Find where the given text appears and provide that cell's center as (X, Y) coordinate. 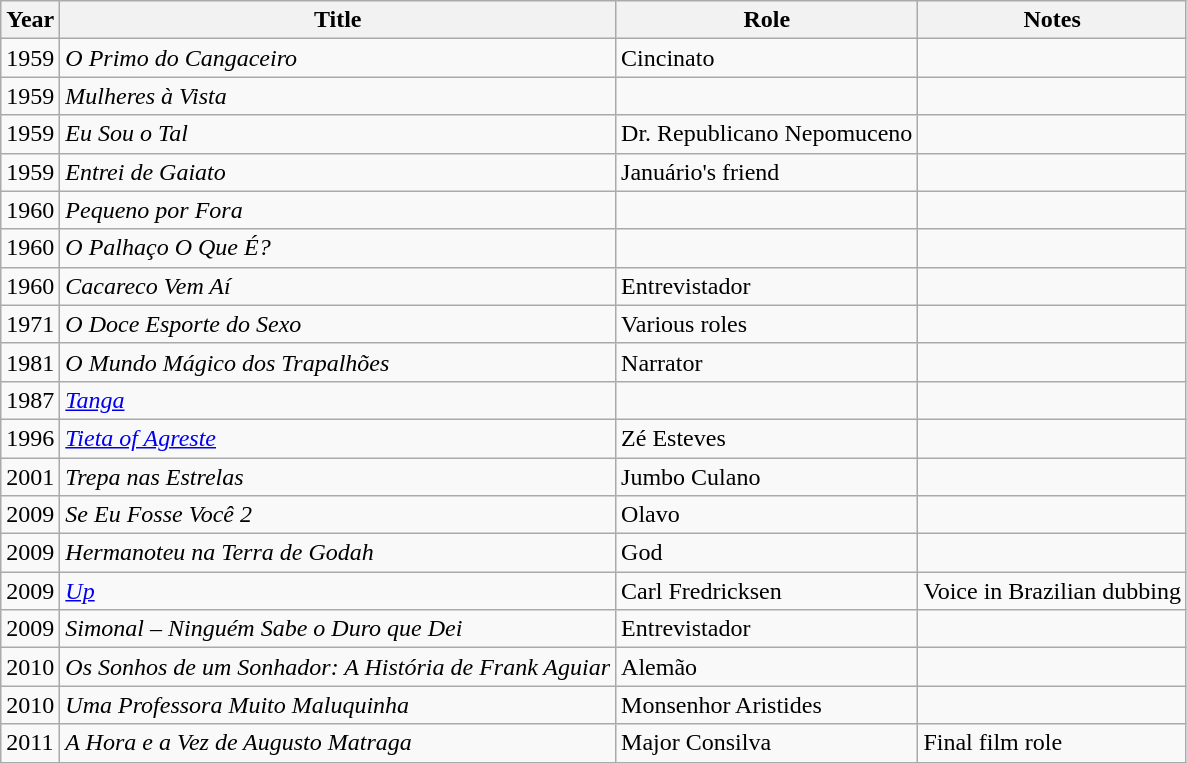
Year (30, 20)
2011 (30, 743)
Januário's friend (767, 172)
Cacareco Vem Aí (338, 286)
God (767, 553)
2001 (30, 477)
1971 (30, 324)
Up (338, 591)
O Primo do Cangaceiro (338, 58)
O Palhaço O Que É? (338, 248)
Pequeno por Fora (338, 210)
Role (767, 20)
Various roles (767, 324)
Jumbo Culano (767, 477)
Voice in Brazilian dubbing (1052, 591)
Olavo (767, 515)
Final film role (1052, 743)
Os Sonhos de um Sonhador: A História de Frank Aguiar (338, 667)
Title (338, 20)
Entrei de Gaiato (338, 172)
Major Consilva (767, 743)
Monsenhor Aristides (767, 705)
Uma Professora Muito Maluquinha (338, 705)
Zé Esteves (767, 438)
1981 (30, 362)
1987 (30, 400)
Tieta of Agreste (338, 438)
Hermanoteu na Terra de Godah (338, 553)
Se Eu Fosse Você 2 (338, 515)
Cincinato (767, 58)
A Hora e a Vez de Augusto Matraga (338, 743)
O Mundo Mágico dos Trapalhões (338, 362)
Trepa nas Estrelas (338, 477)
Notes (1052, 20)
Narrator (767, 362)
O Doce Esporte do Sexo (338, 324)
Eu Sou o Tal (338, 134)
1996 (30, 438)
Dr. Republicano Nepomuceno (767, 134)
Mulheres à Vista (338, 96)
Tanga (338, 400)
Simonal – Ninguém Sabe o Duro que Dei (338, 629)
Carl Fredricksen (767, 591)
Alemão (767, 667)
